Locate the cell with the specified text and output its [x, y] center coordinate. 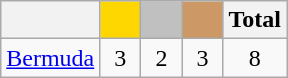
2 [162, 58]
8 [255, 58]
Total [255, 20]
Bermuda [50, 58]
